Capture the cell that displays the provided text and extract its [X, Y] central coordinate. 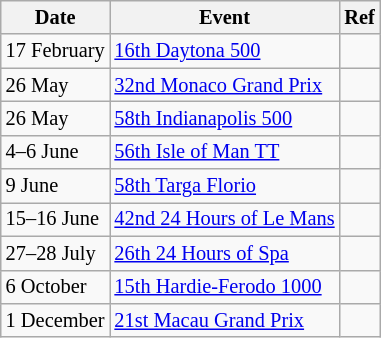
56th Isle of Man TT [225, 152]
42nd 24 Hours of Le Mans [225, 219]
58th Targa Florio [225, 186]
15–16 June [56, 219]
16th Daytona 500 [225, 51]
58th Indianapolis 500 [225, 118]
Date [56, 17]
9 June [56, 186]
27–28 July [56, 253]
4–6 June [56, 152]
Ref [359, 17]
Event [225, 17]
21st Macau Grand Prix [225, 320]
26th 24 Hours of Spa [225, 253]
6 October [56, 287]
17 February [56, 51]
1 December [56, 320]
32nd Monaco Grand Prix [225, 85]
15th Hardie-Ferodo 1000 [225, 287]
